Determine the (x, y) coordinate at the center of the cell enclosing the given text.  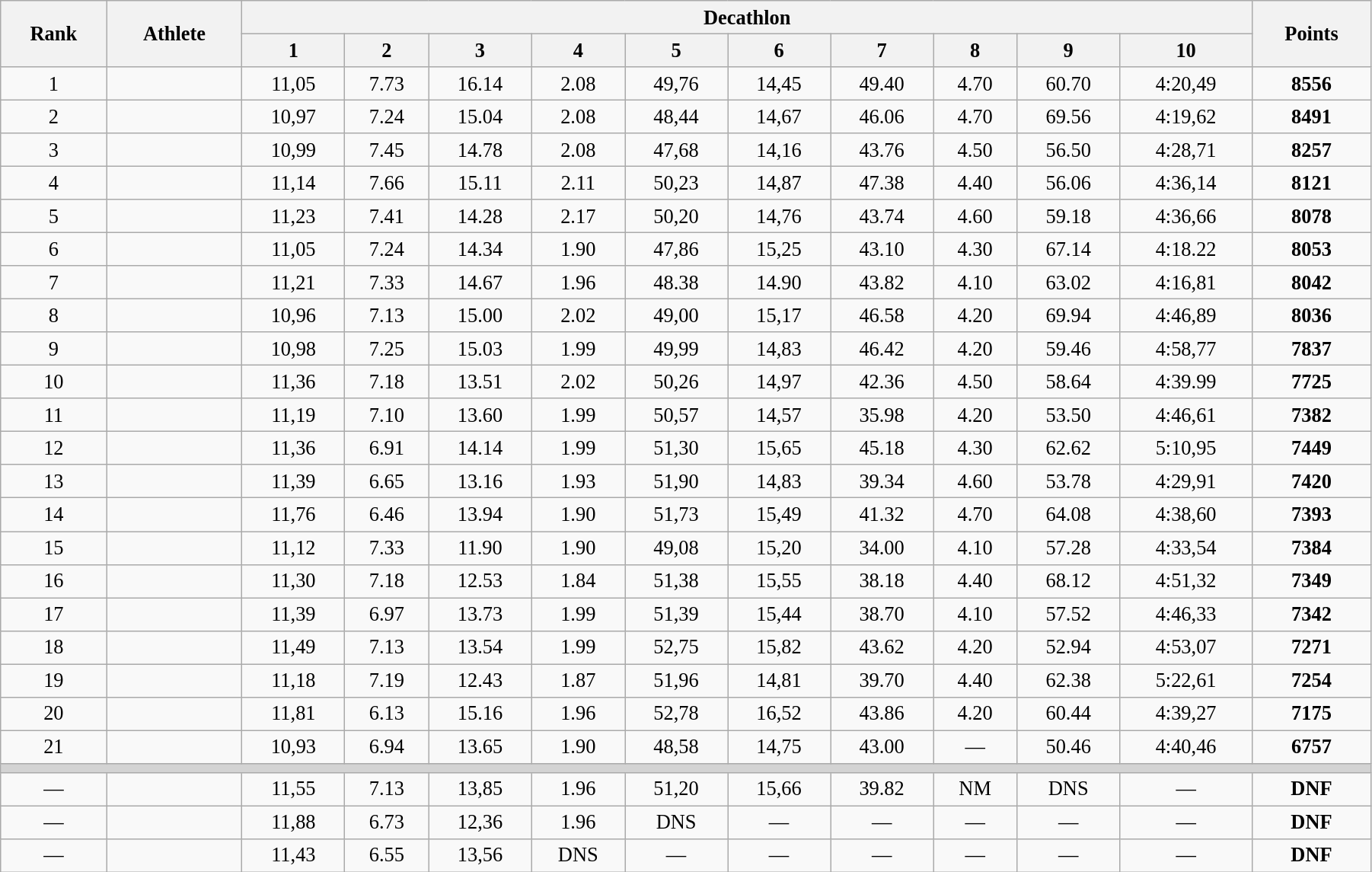
10,99 (294, 150)
6.91 (387, 448)
4:28,71 (1186, 150)
4:36,66 (1186, 216)
1.84 (579, 581)
4:39.99 (1186, 382)
38.70 (882, 614)
45.18 (882, 448)
59.18 (1069, 216)
46.06 (882, 117)
49,99 (676, 349)
43.74 (882, 216)
60.70 (1069, 83)
12.43 (480, 680)
6.94 (387, 746)
15,44 (780, 614)
12,36 (480, 822)
13.54 (480, 647)
14,76 (780, 216)
8491 (1311, 117)
11,18 (294, 680)
14,87 (780, 183)
38.18 (882, 581)
15,17 (780, 315)
14.78 (480, 150)
11,81 (294, 714)
7.10 (387, 415)
13 (53, 481)
Decathlon (748, 17)
17 (53, 614)
57.52 (1069, 614)
57.28 (1069, 548)
58.64 (1069, 382)
4:46,33 (1186, 614)
7725 (1311, 382)
13.60 (480, 415)
14.34 (480, 249)
15,65 (780, 448)
39.34 (882, 481)
14,57 (780, 415)
10,96 (294, 315)
19 (53, 680)
15,49 (780, 515)
15 (53, 548)
42.36 (882, 382)
50,57 (676, 415)
6.13 (387, 714)
64.08 (1069, 515)
48,44 (676, 117)
14.67 (480, 283)
7837 (1311, 349)
48.38 (676, 283)
51,20 (676, 789)
39.82 (882, 789)
10,97 (294, 117)
12 (53, 448)
10,93 (294, 746)
8053 (1311, 249)
50,20 (676, 216)
7342 (1311, 614)
20 (53, 714)
7449 (1311, 448)
59.46 (1069, 349)
15,66 (780, 789)
43.86 (882, 714)
14.28 (480, 216)
11,12 (294, 548)
16,52 (780, 714)
7.66 (387, 183)
62.38 (1069, 680)
11,30 (294, 581)
11 (53, 415)
7.25 (387, 349)
Points (1311, 34)
7393 (1311, 515)
7.73 (387, 83)
12.53 (480, 581)
51,96 (676, 680)
6.65 (387, 481)
11,19 (294, 415)
50.46 (1069, 746)
13,56 (480, 855)
53.78 (1069, 481)
11,23 (294, 216)
15.03 (480, 349)
68.12 (1069, 581)
7254 (1311, 680)
1.93 (579, 481)
4:53,07 (1186, 647)
Rank (53, 34)
NM (975, 789)
14 (53, 515)
14.90 (780, 283)
7349 (1311, 581)
14,97 (780, 382)
52.94 (1069, 647)
50,23 (676, 183)
4:38,60 (1186, 515)
8042 (1311, 283)
6.97 (387, 614)
69.94 (1069, 315)
34.00 (882, 548)
7.19 (387, 680)
51,73 (676, 515)
60.44 (1069, 714)
4:58,77 (1186, 349)
63.02 (1069, 283)
4:46,89 (1186, 315)
69.56 (1069, 117)
49,76 (676, 83)
43.76 (882, 150)
14,67 (780, 117)
7175 (1311, 714)
14.14 (480, 448)
2.11 (579, 183)
51,90 (676, 481)
8121 (1311, 183)
11,55 (294, 789)
16.14 (480, 83)
11,49 (294, 647)
48,58 (676, 746)
62.62 (1069, 448)
15.11 (480, 183)
11.90 (480, 548)
6.73 (387, 822)
4:36,14 (1186, 183)
6.46 (387, 515)
11,76 (294, 515)
11,88 (294, 822)
6757 (1311, 746)
51,38 (676, 581)
4:18.22 (1186, 249)
41.32 (882, 515)
4:46,61 (1186, 415)
18 (53, 647)
46.58 (882, 315)
7384 (1311, 548)
Athlete (174, 34)
46.42 (882, 349)
15.04 (480, 117)
5:22,61 (1186, 680)
16 (53, 581)
43.82 (882, 283)
35.98 (882, 415)
14,75 (780, 746)
15.00 (480, 315)
11,21 (294, 283)
6.55 (387, 855)
7.45 (387, 150)
13.51 (480, 382)
21 (53, 746)
4:19,62 (1186, 117)
14,16 (780, 150)
4:20,49 (1186, 83)
49,00 (676, 315)
13.16 (480, 481)
13.65 (480, 746)
15,25 (780, 249)
11,14 (294, 183)
43.10 (882, 249)
56.06 (1069, 183)
47,86 (676, 249)
51,39 (676, 614)
4:51,32 (1186, 581)
7382 (1311, 415)
8556 (1311, 83)
43.00 (882, 746)
7.41 (387, 216)
8036 (1311, 315)
8257 (1311, 150)
49,08 (676, 548)
8078 (1311, 216)
51,30 (676, 448)
47,68 (676, 150)
43.62 (882, 647)
4:33,54 (1186, 548)
2.17 (579, 216)
47.38 (882, 183)
56.50 (1069, 150)
14,81 (780, 680)
4:29,91 (1186, 481)
4:16,81 (1186, 283)
11,43 (294, 855)
15,82 (780, 647)
1.87 (579, 680)
13,85 (480, 789)
53.50 (1069, 415)
7420 (1311, 481)
4:39,27 (1186, 714)
52,75 (676, 647)
15.16 (480, 714)
5:10,95 (1186, 448)
13.94 (480, 515)
67.14 (1069, 249)
13.73 (480, 614)
14,45 (780, 83)
15,55 (780, 581)
50,26 (676, 382)
49.40 (882, 83)
4:40,46 (1186, 746)
52,78 (676, 714)
7271 (1311, 647)
15,20 (780, 548)
39.70 (882, 680)
10,98 (294, 349)
